Search for the cell housing the specified text and yield its [X, Y] center coordinate. 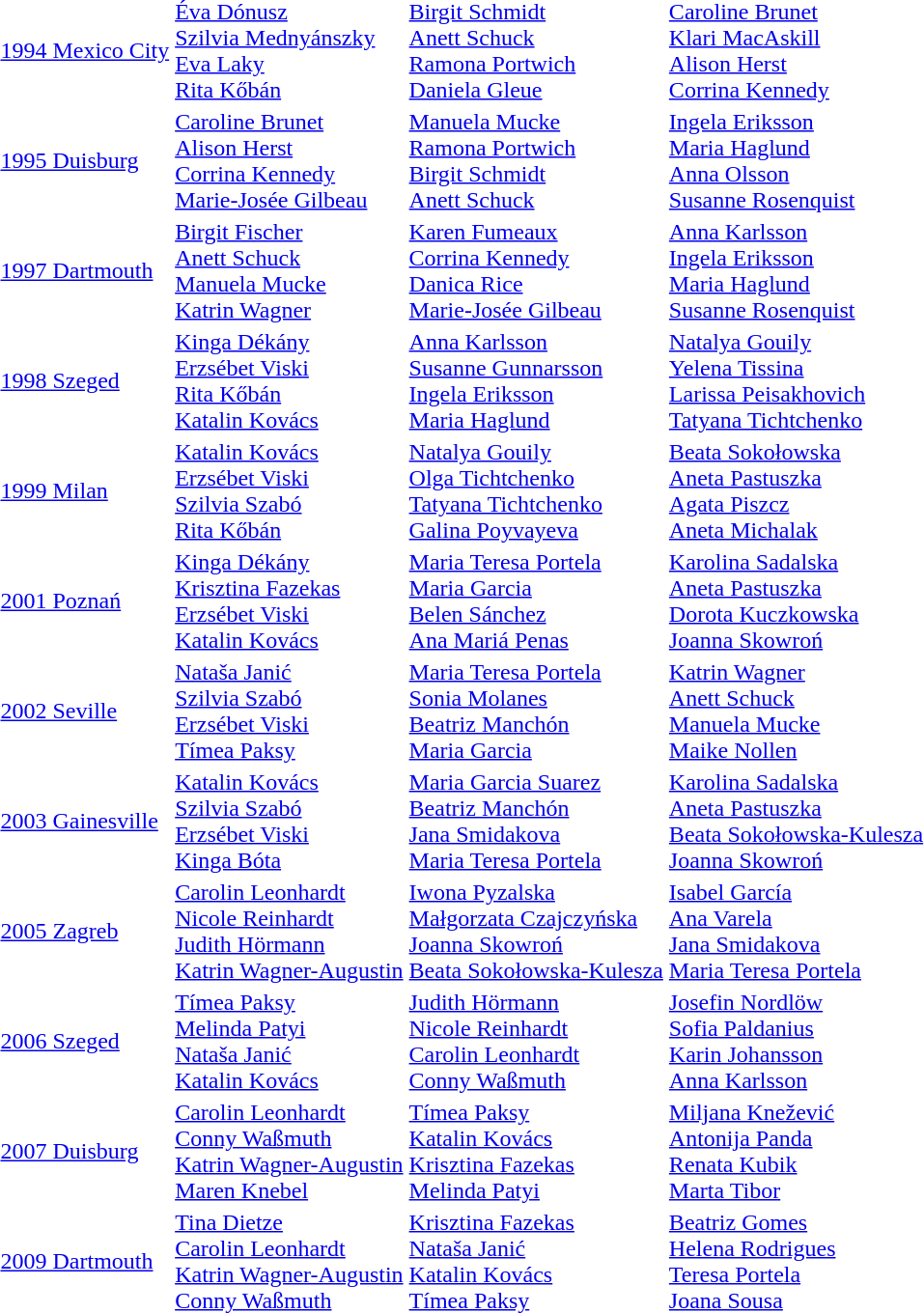
Birgit FischerAnett SchuckManuela MuckeKatrin Wagner [290, 270]
Iwona PyzalskaMałgorzata CzajczyńskaJoanna SkowrońBeata Sokołowska-Kulesza [536, 931]
Katalin KovácsErzsébet ViskiSzilvia SzabóRita Kőbán [290, 490]
Tímea PaksyKatalin KovácsKrisztina FazekasMelinda Patyi [536, 1151]
Karolina SadalskaAneta PastuszkaBeata Sokołowska-KuleszaJoanna Skowroń [796, 821]
Maria Garcia SuarezBeatriz ManchónJana SmidakovaMaria Teresa Portela [536, 821]
Nataša JanićSzilvia SzabóErzsébet ViskiTímea Paksy [290, 711]
Manuela MuckeRamona PortwichBirgit SchmidtAnett Schuck [536, 160]
Carolin LeonhardtConny WaßmuthKatrin Wagner-AugustinMaren Knebel [290, 1151]
Kinga DékányErzsébet ViskiRita KőbánKatalin Kovács [290, 380]
Maria Teresa PortelaSonia MolanesBeatriz ManchónMaria Garcia [536, 711]
Kinga DékányKrisztina FazekasErzsébet ViskiKatalin Kovács [290, 601]
Karen FumeauxCorrina KennedyDanica RiceMarie-Josée Gilbeau [536, 270]
Ingela ErikssonMaria HaglundAnna OlssonSusanne Rosenquist [796, 160]
Katalin KovácsSzilvia SzabóErzsébet ViskiKinga Bóta [290, 821]
Josefin NordlöwSofia PaldaniusKarin JohanssonAnna Karlsson [796, 1041]
Beata SokołowskaAneta PastuszkaAgata PiszczAneta Michalak [796, 490]
Caroline BrunetAlison HerstCorrina KennedyMarie-Josée Gilbeau [290, 160]
Anna KarlssonIngela ErikssonMaria HaglundSusanne Rosenquist [796, 270]
Carolin LeonhardtNicole ReinhardtJudith HörmannKatrin Wagner-Augustin [290, 931]
Isabel GarcíaAna VarelaJana SmidakovaMaria Teresa Portela [796, 931]
Natalya GouilyYelena TissinaLarissa PeisakhovichTatyana Tichtchenko [796, 380]
Judith HörmannNicole ReinhardtCarolin LeonhardtConny Waßmuth [536, 1041]
Katrin WagnerAnett SchuckManuela MuckeMaike Nollen [796, 711]
Tímea PaksyMelinda PatyiNataša JanićKatalin Kovács [290, 1041]
Karolina SadalskaAneta PastuszkaDorota KuczkowskaJoanna Skowroń [796, 601]
Anna KarlssonSusanne GunnarssonIngela ErikssonMaria Haglund [536, 380]
Miljana KneževićAntonija PandaRenata KubikMarta Tibor [796, 1151]
Natalya GouilyOlga TichtchenkoTatyana TichtchenkoGalina Poyvayeva [536, 490]
Maria Teresa PortelaMaria GarciaBelen SánchezAna Mariá Penas [536, 601]
